Identify which cell holds the provided text, then report its (x, y) central coordinate. 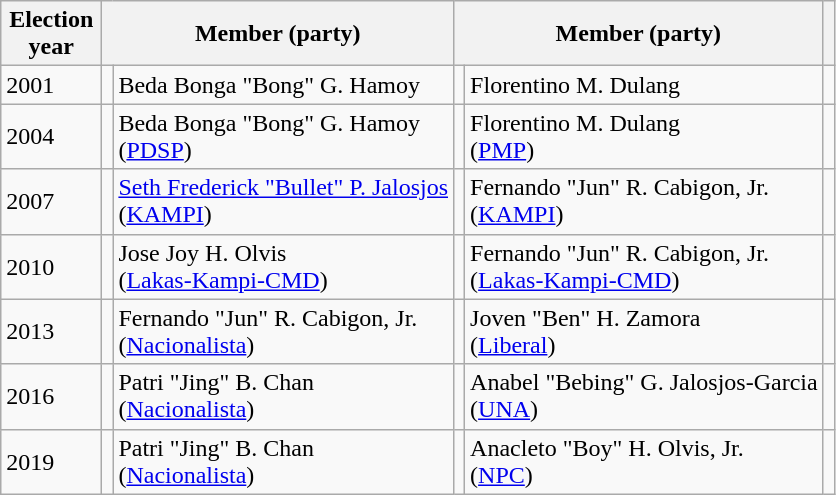
Florentino M. Dulang (644, 85)
2016 (52, 396)
Fernando "Jun" R. Cabigon, Jr.(KAMPI) (644, 202)
Beda Bonga "Bong" G. Hamoy (284, 85)
Fernando "Jun" R. Cabigon, Jr.(Nacionalista) (284, 332)
Joven "Ben" H. Zamora(Liberal) (644, 332)
Anabel "Bebing" G. Jalosjos-Garcia(UNA) (644, 396)
Anacleto "Boy" H. Olvis, Jr.(NPC) (644, 462)
2019 (52, 462)
Electionyear (52, 34)
Jose Joy H. Olvis(Lakas-Kampi-CMD) (284, 266)
Beda Bonga "Bong" G. Hamoy(PDSP) (284, 136)
Seth Frederick "Bullet" P. Jalosjos(KAMPI) (284, 202)
2004 (52, 136)
2013 (52, 332)
Florentino M. Dulang(PMP) (644, 136)
Fernando "Jun" R. Cabigon, Jr.(Lakas-Kampi-CMD) (644, 266)
2001 (52, 85)
2007 (52, 202)
2010 (52, 266)
